Provide the [X, Y] coordinate of the cell's center where the given text is located.  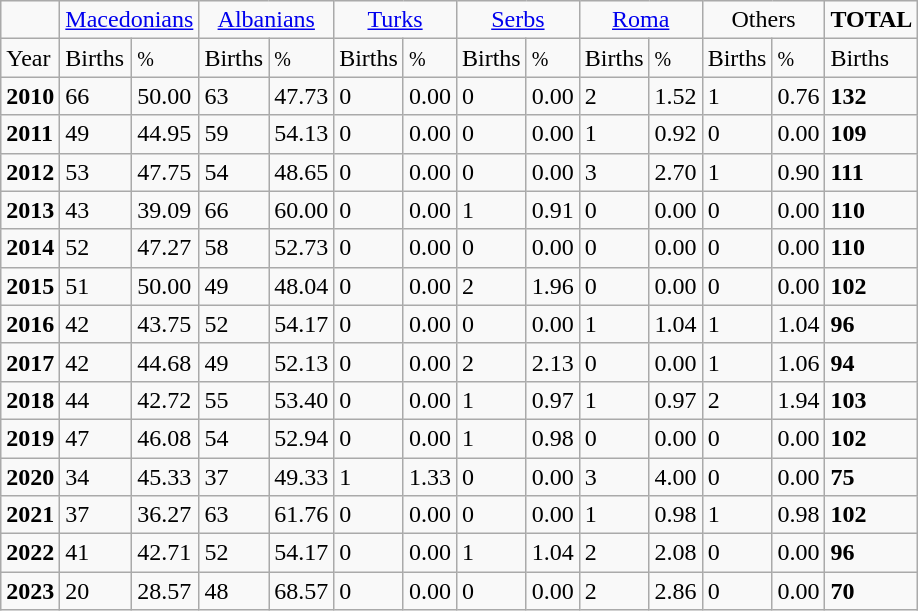
54.13 [302, 134]
47.27 [166, 248]
111 [872, 172]
51 [96, 286]
2011 [30, 134]
1.33 [430, 477]
39.09 [166, 210]
68.57 [302, 591]
42.71 [166, 553]
Macedonians [130, 20]
41 [96, 553]
61.76 [302, 515]
0.92 [676, 134]
42.72 [166, 400]
Roma [640, 20]
2.08 [676, 553]
53 [96, 172]
52.94 [302, 438]
47.75 [166, 172]
2010 [30, 96]
1.52 [676, 96]
58 [234, 248]
4.00 [676, 477]
2022 [30, 553]
TOTAL [872, 20]
2021 [30, 515]
2016 [30, 324]
109 [872, 134]
49.33 [302, 477]
Serbs [518, 20]
2017 [30, 362]
53.40 [302, 400]
2014 [30, 248]
1.94 [798, 400]
47.73 [302, 96]
2.86 [676, 591]
2020 [30, 477]
2018 [30, 400]
Others [764, 20]
103 [872, 400]
43 [96, 210]
Albanians [266, 20]
52.13 [302, 362]
44 [96, 400]
52.73 [302, 248]
1.96 [552, 286]
60.00 [302, 210]
94 [872, 362]
45.33 [166, 477]
48.04 [302, 286]
Turks [396, 20]
2.13 [552, 362]
0.91 [552, 210]
0.76 [798, 96]
1.06 [798, 362]
132 [872, 96]
59 [234, 134]
48 [234, 591]
43.75 [166, 324]
44.95 [166, 134]
2023 [30, 591]
28.57 [166, 591]
Year [30, 58]
55 [234, 400]
75 [872, 477]
70 [872, 591]
44.68 [166, 362]
0.90 [798, 172]
2012 [30, 172]
36.27 [166, 515]
46.08 [166, 438]
47 [96, 438]
20 [96, 591]
2019 [30, 438]
34 [96, 477]
48.65 [302, 172]
2013 [30, 210]
2.70 [676, 172]
2015 [30, 286]
